Identify which cell holds the provided text, then report its [X, Y] central coordinate. 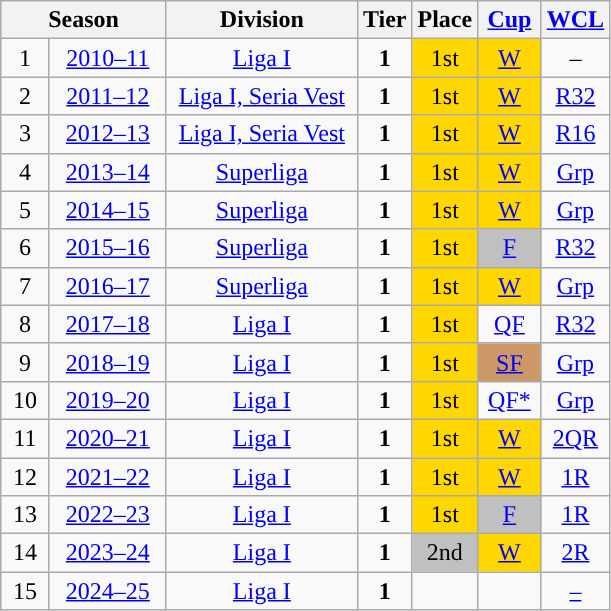
2QR [575, 438]
2016–17 [108, 286]
2018–19 [108, 362]
2019–20 [108, 400]
Place [445, 20]
Cup [510, 20]
2 [26, 96]
4 [26, 172]
8 [26, 324]
2024–25 [108, 591]
2012–13 [108, 134]
5 [26, 210]
12 [26, 477]
3 [26, 134]
10 [26, 400]
13 [26, 515]
15 [26, 591]
R16 [575, 134]
2010–11 [108, 58]
WCL [575, 20]
7 [26, 286]
SF [510, 362]
2011–12 [108, 96]
Tier [384, 20]
2014–15 [108, 210]
14 [26, 553]
2017–18 [108, 324]
6 [26, 248]
2015–16 [108, 248]
2022–23 [108, 515]
2R [575, 553]
2021–22 [108, 477]
Division [262, 20]
2nd [445, 553]
QF* [510, 400]
QF [510, 324]
2020–21 [108, 438]
11 [26, 438]
2023–24 [108, 553]
2013–14 [108, 172]
Season [84, 20]
9 [26, 362]
